Extract the (X, Y) coordinate from the center of the cell holding the provided text.  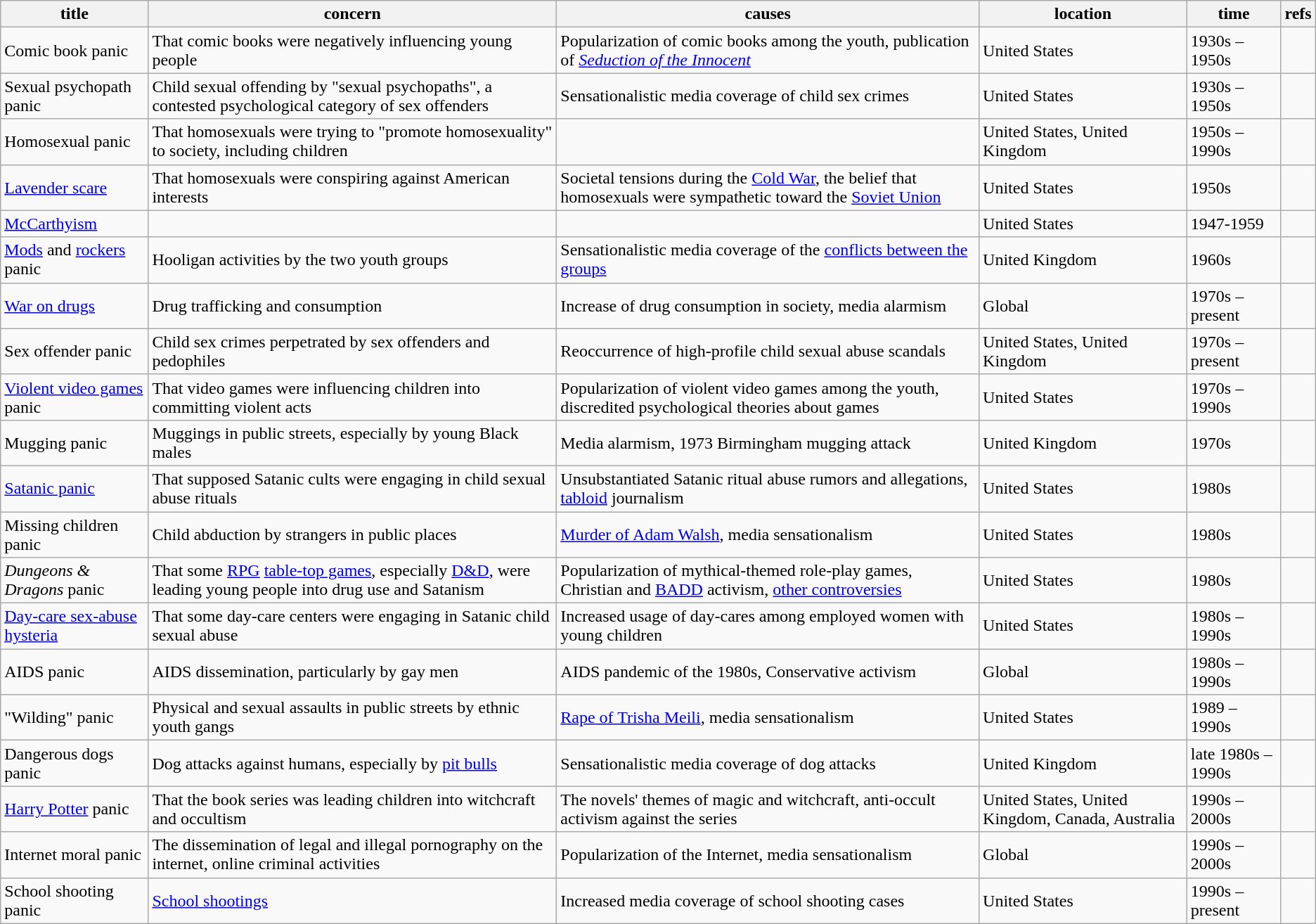
Sexual psychopath panic (75, 96)
That homosexuals were trying to "promote homosexuality" to society, including children (353, 142)
Dungeons & Dragons panic (75, 581)
Child abduction by strangers in public places (353, 534)
Lavender scare (75, 187)
Child sex crimes perpetrated by sex offenders and pedophiles (353, 352)
concern (353, 14)
Popularization of comic books among the youth, publication of Seduction of the Innocent (768, 51)
Sensationalistic media coverage of dog attacks (768, 764)
Increase of drug consumption in society, media alarmism (768, 305)
Comic book panic (75, 51)
The dissemination of legal and illegal pornography on the internet, online criminal activities (353, 855)
That some RPG table-top games, especially D&D, were leading young people into drug use and Satanism (353, 581)
Dangerous dogs panic (75, 764)
Harry Potter panic (75, 809)
War on drugs (75, 305)
Mugging panic (75, 443)
Physical and sexual assaults in public streets by ethnic youth gangs (353, 717)
1989 – 1990s (1234, 717)
1960s (1234, 260)
Popularization of mythical-themed role-play games, Christian and BADD activism, other controversies (768, 581)
Violent video games panic (75, 397)
AIDS dissemination, particularly by gay men (353, 672)
Internet moral panic (75, 855)
Increased usage of day-cares among employed women with young children (768, 626)
Murder of Adam Walsh, media sensationalism (768, 534)
Sensationalistic media coverage of the conflicts between the groups (768, 260)
Muggings in public streets, especially by young Black males (353, 443)
1990s – present (1234, 900)
Reoccurrence of high-profile child sexual abuse scandals (768, 352)
McCarthyism (75, 224)
Popularization of the Internet, media sensationalism (768, 855)
Homosexual panic (75, 142)
That homosexuals were conspiring against American interests (353, 187)
Child sexual offending by "sexual psychopaths", a contested psychological category of sex offenders (353, 96)
The novels' themes of magic and witchcraft, anti-occult activism against the series (768, 809)
1947-1959 (1234, 224)
location (1083, 14)
Drug trafficking and consumption (353, 305)
That video games were influencing children into committing violent acts (353, 397)
That comic books were negatively influencing young people (353, 51)
AIDS pandemic of the 1980s, Conservative activism (768, 672)
Societal tensions during the Cold War, the belief that homosexuals were sympathetic toward the Soviet Union (768, 187)
"Wilding" panic (75, 717)
Rape of Trisha Meili, media sensationalism (768, 717)
Popularization of violent video games among the youth, discredited psychological theories about games (768, 397)
refs (1298, 14)
1950s – 1990s (1234, 142)
That the book series was leading children into witchcraft and occultism (353, 809)
title (75, 14)
1970s – 1990s (1234, 397)
Dog attacks against humans, especially by pit bulls (353, 764)
Increased media coverage of school shooting cases (768, 900)
Missing children panic (75, 534)
Sensationalistic media coverage of child sex crimes (768, 96)
Unsubstantiated Satanic ritual abuse rumors and allegations, tabloid journalism (768, 488)
Mods and rockers panic (75, 260)
That supposed Satanic cults were engaging in child sexual abuse rituals (353, 488)
late 1980s – 1990s (1234, 764)
School shooting panic (75, 900)
Hooligan activities by the two youth groups (353, 260)
causes (768, 14)
1970s (1234, 443)
United States, United Kingdom, Canada, Australia (1083, 809)
Sex offender panic (75, 352)
Satanic panic (75, 488)
time (1234, 14)
Media alarmism, 1973 Birmingham mugging attack (768, 443)
That some day-care centers were engaging in Satanic child sexual abuse (353, 626)
AIDS panic (75, 672)
1950s (1234, 187)
Day-care sex-abuse hysteria (75, 626)
School shootings (353, 900)
